Return the [x, y] coordinate for the center point of the cell that contains the specified text.  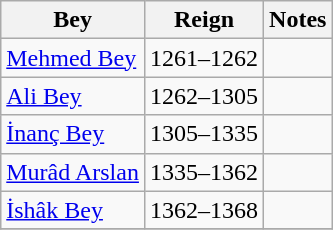
1262–1305 [204, 96]
Reign [204, 20]
Mehmed Bey [73, 58]
Bey [73, 20]
1362–1368 [204, 210]
1261–1262 [204, 58]
İnanç Bey [73, 134]
Notes [298, 20]
1305–1335 [204, 134]
Murâd Arslan [73, 172]
İshâk Bey [73, 210]
1335–1362 [204, 172]
Ali Bey [73, 96]
